Locate the cell with the specified text and output its [X, Y] center coordinate. 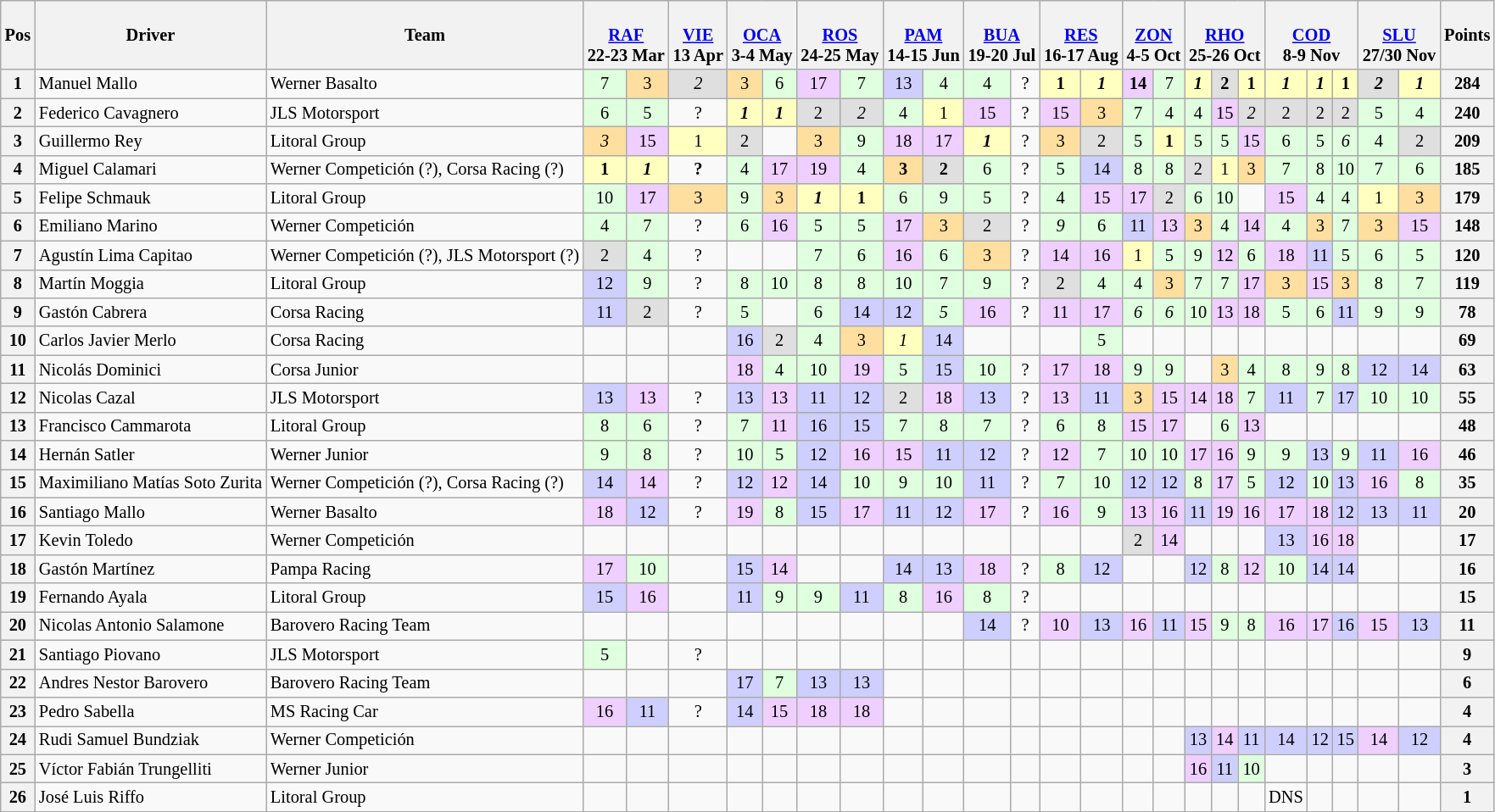
Federico Cavagnero [151, 113]
35 [1467, 483]
Miguel Calamari [151, 170]
185 [1467, 170]
26 [18, 797]
Carlos Javier Merlo [151, 341]
RHO25-26 Oct [1224, 35]
RES16-17 Aug [1080, 35]
Guillermo Rey [151, 141]
119 [1467, 284]
284 [1467, 84]
Víctor Fabián Trungelliti [151, 769]
Martín Moggia [151, 284]
Gastón Cabrera [151, 312]
DNS [1286, 797]
Team [425, 35]
179 [1467, 198]
63 [1467, 370]
Maximiliano Matías Soto Zurita [151, 483]
Kevin Toledo [151, 540]
Andres Nestor Barovero [151, 683]
Felipe Schmauk [151, 198]
Rudi Samuel Bundziak [151, 740]
Nicolas Antonio Salamone [151, 626]
24 [18, 740]
Francisco Cammarota [151, 426]
22 [18, 683]
Santiago Piovano [151, 654]
Manuel Mallo [151, 84]
Pedro Sabella [151, 711]
148 [1467, 226]
Emiliano Marino [151, 226]
Fernando Ayala [151, 598]
OCA3-4 May [762, 35]
Pampa Racing [425, 569]
Pos [18, 35]
Nicolás Dominici [151, 370]
69 [1467, 341]
PAM14-15 Jun [923, 35]
78 [1467, 312]
55 [1467, 398]
Agustín Lima Capitao [151, 255]
Hernán Satler [151, 455]
José Luis Riffo [151, 797]
48 [1467, 426]
COD8-9 Nov [1311, 35]
23 [18, 711]
Corsa Junior [425, 370]
SLU27/30 Nov [1399, 35]
209 [1467, 141]
240 [1467, 113]
46 [1467, 455]
Nicolas Cazal [151, 398]
BUA19-20 Jul [1002, 35]
Gastón Martínez [151, 569]
MS Racing Car [425, 711]
RAF22-23 Mar [626, 35]
Driver [151, 35]
120 [1467, 255]
21 [18, 654]
Werner Competición (?), JLS Motorsport (?) [425, 255]
Santiago Mallo [151, 512]
VIE13 Apr [699, 35]
ZON4-5 Oct [1154, 35]
Points [1467, 35]
25 [18, 769]
ROS24-25 May [840, 35]
